Search for the cell housing the specified text and yield its (x, y) center coordinate. 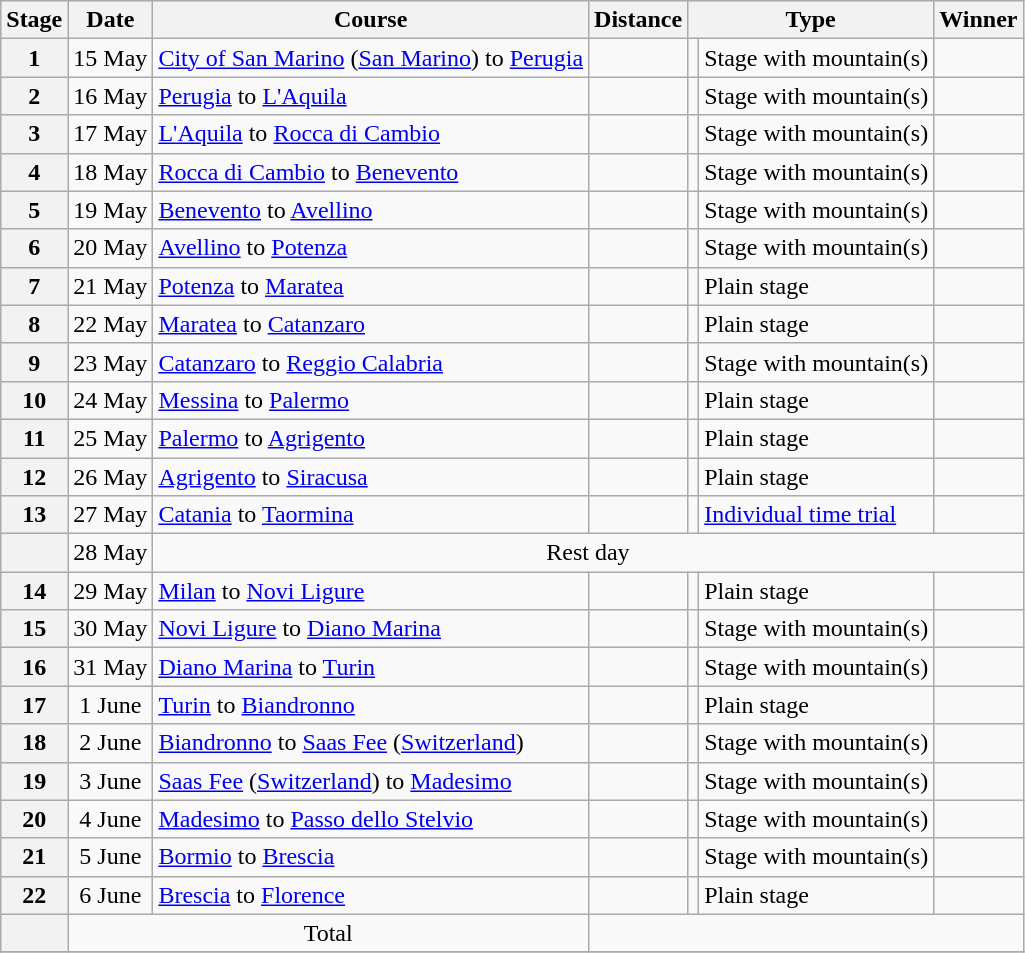
Date (110, 20)
5 (34, 210)
Individual time trial (816, 515)
29 May (110, 591)
30 May (110, 629)
28 May (110, 553)
Avellino to Potenza (371, 248)
1 June (110, 705)
Madesimo to Passo dello Stelvio (371, 819)
Catanzaro to Reggio Calabria (371, 362)
Distance (638, 20)
7 (34, 286)
Winner (978, 20)
1 (34, 58)
20 May (110, 248)
19 (34, 781)
21 May (110, 286)
17 (34, 705)
10 (34, 400)
Catania to Taormina (371, 515)
Rocca di Cambio to Benevento (371, 172)
Diano Marina to Turin (371, 667)
Agrigento to Siracusa (371, 477)
17 May (110, 134)
6 (34, 248)
Biandronno to Saas Fee (Switzerland) (371, 743)
19 May (110, 210)
Saas Fee (Switzerland) to Madesimo (371, 781)
26 May (110, 477)
Novi Ligure to Diano Marina (371, 629)
4 (34, 172)
8 (34, 324)
Milan to Novi Ligure (371, 591)
3 (34, 134)
22 May (110, 324)
23 May (110, 362)
L'Aquila to Rocca di Cambio (371, 134)
4 June (110, 819)
Bormio to Brescia (371, 857)
Maratea to Catanzaro (371, 324)
2 June (110, 743)
5 June (110, 857)
Messina to Palermo (371, 400)
Type (811, 20)
2 (34, 96)
18 (34, 743)
3 June (110, 781)
Stage (34, 20)
16 May (110, 96)
Total (328, 933)
24 May (110, 400)
Potenza to Maratea (371, 286)
Rest day (588, 553)
27 May (110, 515)
20 (34, 819)
Palermo to Agrigento (371, 438)
12 (34, 477)
11 (34, 438)
18 May (110, 172)
14 (34, 591)
13 (34, 515)
6 June (110, 895)
Perugia to L'Aquila (371, 96)
31 May (110, 667)
21 (34, 857)
25 May (110, 438)
Benevento to Avellino (371, 210)
Brescia to Florence (371, 895)
Course (371, 20)
16 (34, 667)
Turin to Biandronno (371, 705)
9 (34, 362)
15 (34, 629)
15 May (110, 58)
22 (34, 895)
City of San Marino (San Marino) to Perugia (371, 58)
